Search for the cell housing the specified text and yield its [x, y] center coordinate. 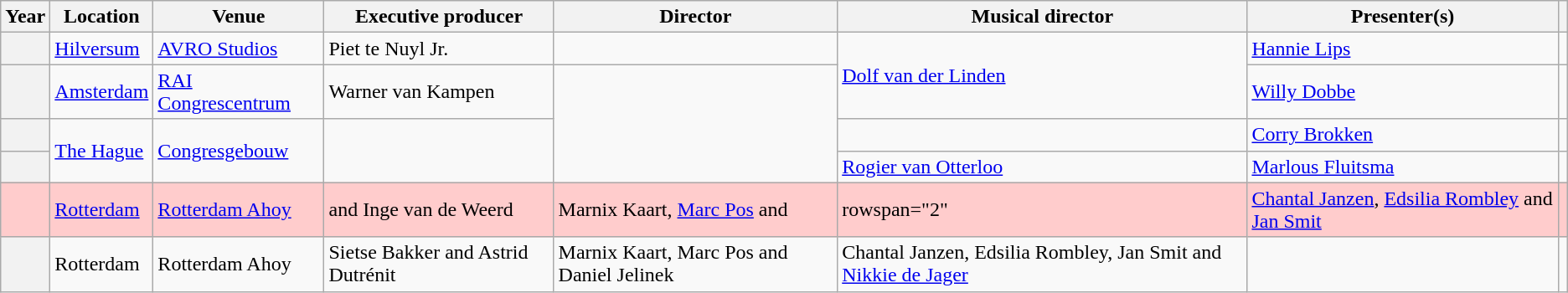
and Inge van de Weerd [439, 209]
Marnix Kaart, Marc Pos and Daniel Jelinek [695, 265]
Executive producer [439, 17]
Chantal Janzen, Edsilia Rombley and Jan Smit [1402, 209]
The Hague [102, 151]
Marnix Kaart, Marc Pos and [695, 209]
AVRO Studios [239, 49]
Corry Brokken [1402, 135]
Rogier van Otterloo [1042, 167]
Presenter(s) [1402, 17]
rowspan="2" [1042, 209]
Piet te Nuyl Jr. [439, 49]
Sietse Bakker and Astrid Dutrénit [439, 265]
Amsterdam [102, 92]
Dolf van der Linden [1042, 75]
Willy Dobbe [1402, 92]
Venue [239, 17]
Marlous Fluitsma [1402, 167]
RAI Congrescentrum [239, 92]
Chantal Janzen, Edsilia Rombley, Jan Smit and Nikkie de Jager [1042, 265]
Hannie Lips [1402, 49]
Hilversum [102, 49]
Musical director [1042, 17]
Director [695, 17]
Location [102, 17]
Year [25, 17]
Warner van Kampen [439, 92]
Congresgebouw [239, 151]
